Return the [X, Y] coordinate for the center point of the cell that contains the specified text.  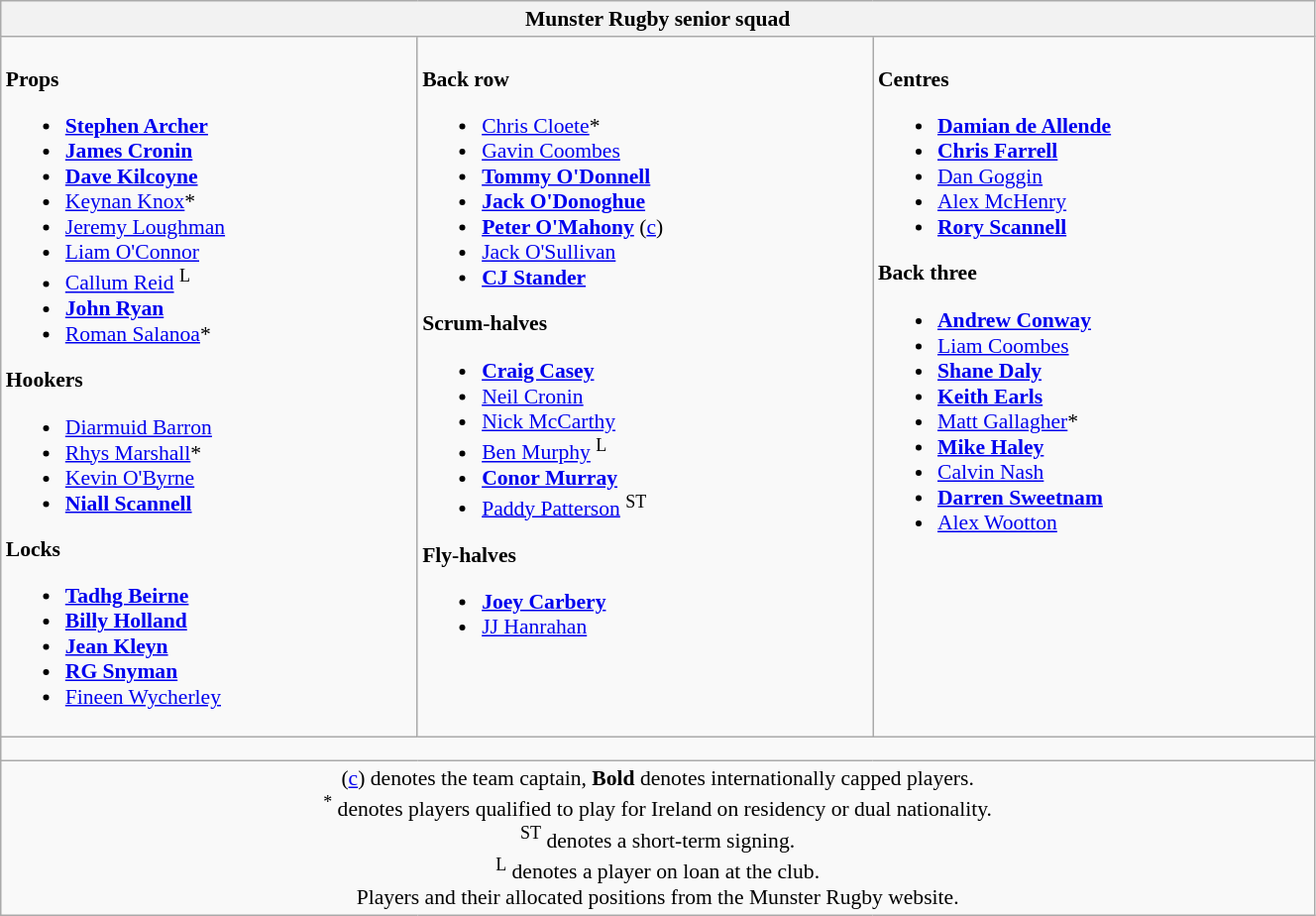
Munster Rugby senior squad [658, 19]
